Extract the (x, y) coordinate from the center of the cell holding the provided text.  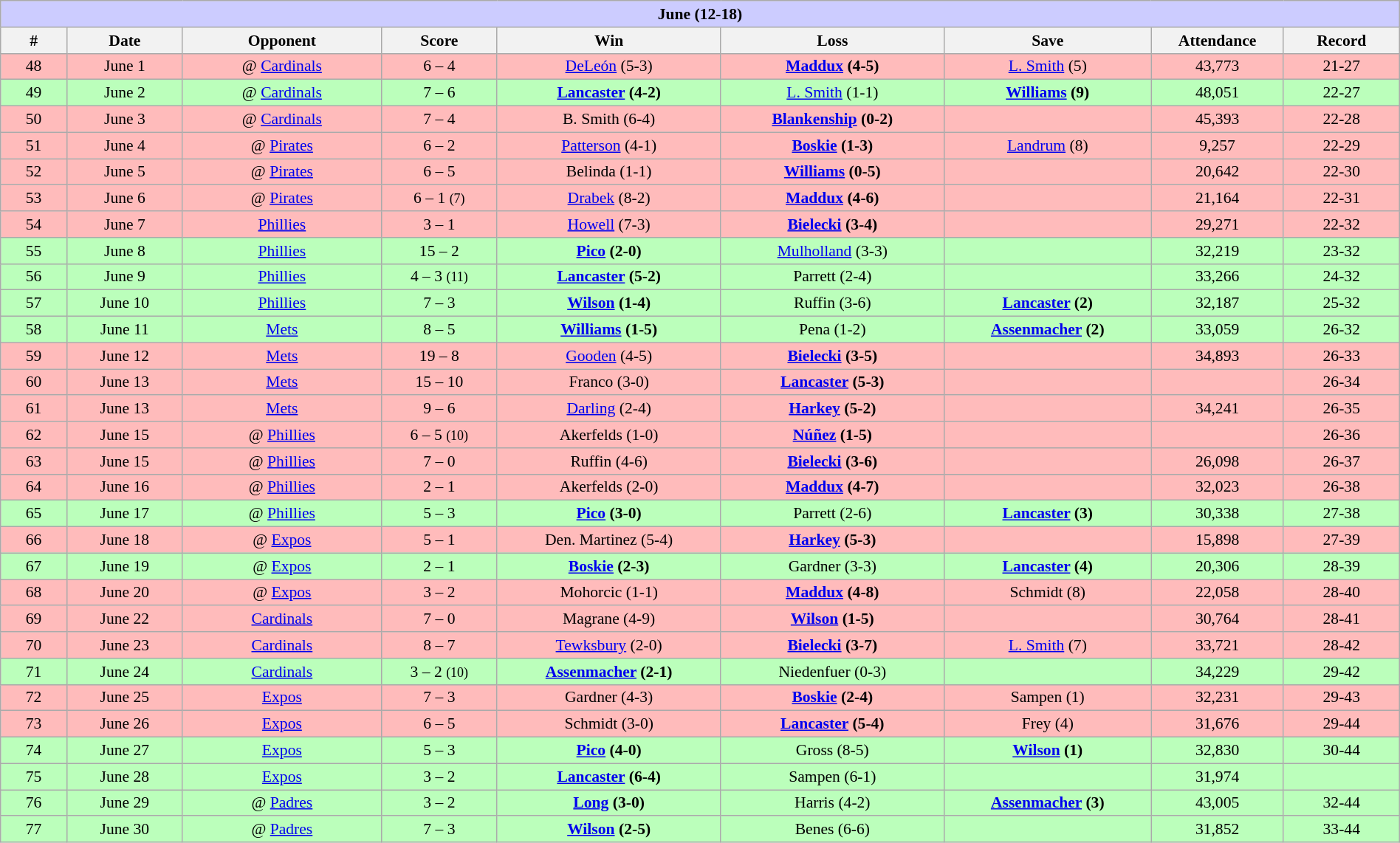
58 (34, 329)
22-31 (1341, 198)
32,830 (1217, 750)
34,893 (1217, 356)
28-42 (1341, 645)
34,241 (1217, 408)
22-30 (1341, 171)
29-44 (1341, 724)
June 7 (124, 224)
Boskie (2-4) (833, 698)
29-42 (1341, 671)
Win (608, 40)
62 (34, 435)
Attendance (1217, 40)
June 4 (124, 145)
June 2 (124, 93)
Assenmacher (2-1) (608, 671)
Score (439, 40)
65 (34, 514)
77 (34, 829)
52 (34, 171)
9,257 (1217, 145)
Lancaster (4-2) (608, 93)
Lancaster (4) (1048, 566)
Harkey (5-3) (833, 540)
Lancaster (5-3) (833, 382)
June 23 (124, 645)
L. Smith (5) (1048, 66)
26-35 (1341, 408)
Parrett (2-4) (833, 277)
Wilson (2-5) (608, 829)
June (12-18) (700, 14)
Maddux (4-7) (833, 487)
8 – 5 (439, 329)
Maddux (4-5) (833, 66)
June 18 (124, 540)
19 – 8 (439, 356)
55 (34, 250)
8 – 7 (439, 645)
30,764 (1217, 619)
28-39 (1341, 566)
21,164 (1217, 198)
June 6 (124, 198)
30-44 (1341, 750)
7 – 6 (439, 93)
Loss (833, 40)
Patterson (4-1) (608, 145)
22-32 (1341, 224)
June 1 (124, 66)
45,393 (1217, 119)
33,059 (1217, 329)
Maddux (4-6) (833, 198)
Record (1341, 40)
Boskie (2-3) (608, 566)
67 (34, 566)
B. Smith (6-4) (608, 119)
June 12 (124, 356)
27-38 (1341, 514)
23-32 (1341, 250)
Ruffin (3-6) (833, 303)
29-43 (1341, 698)
# (34, 40)
June 5 (124, 171)
June 25 (124, 698)
June 19 (124, 566)
9 – 6 (439, 408)
48 (34, 66)
29,271 (1217, 224)
Frey (4) (1048, 724)
26-32 (1341, 329)
22,058 (1217, 592)
26-38 (1341, 487)
15 – 2 (439, 250)
3 – 2 (10) (439, 671)
30,338 (1217, 514)
Lancaster (6-4) (608, 777)
6 – 4 (439, 66)
Long (3-0) (608, 803)
20,642 (1217, 171)
June 29 (124, 803)
Wilson (1-5) (833, 619)
Lancaster (5-4) (833, 724)
Tewksbury (2-0) (608, 645)
Akerfelds (2-0) (608, 487)
Blankenship (0-2) (833, 119)
Assenmacher (2) (1048, 329)
3 – 1 (439, 224)
69 (34, 619)
32,219 (1217, 250)
73 (34, 724)
Gardner (3-3) (833, 566)
26-33 (1341, 356)
68 (34, 592)
33-44 (1341, 829)
Darling (2-4) (608, 408)
Schmidt (3-0) (608, 724)
L. Smith (1-1) (833, 93)
15,898 (1217, 540)
26-36 (1341, 435)
31,676 (1217, 724)
June 30 (124, 829)
26-37 (1341, 461)
Drabek (8-2) (608, 198)
Maddux (4-8) (833, 592)
24-32 (1341, 277)
57 (34, 303)
Bielecki (3-5) (833, 356)
22-28 (1341, 119)
59 (34, 356)
Pico (2-0) (608, 250)
66 (34, 540)
Pico (4-0) (608, 750)
Gooden (4-5) (608, 356)
20,306 (1217, 566)
Bielecki (3-4) (833, 224)
June 8 (124, 250)
32,023 (1217, 487)
DeLeón (5-3) (608, 66)
Boskie (1-3) (833, 145)
70 (34, 645)
June 3 (124, 119)
Howell (7-3) (608, 224)
Lancaster (2) (1048, 303)
6 – 2 (439, 145)
Bielecki (3-7) (833, 645)
31,974 (1217, 777)
56 (34, 277)
Wilson (1) (1048, 750)
43,005 (1217, 803)
June 20 (124, 592)
Williams (1-5) (608, 329)
15 – 10 (439, 382)
6 – 1 (7) (439, 198)
31,852 (1217, 829)
Mulholland (3-3) (833, 250)
74 (34, 750)
Bielecki (3-6) (833, 461)
48,051 (1217, 93)
64 (34, 487)
June 26 (124, 724)
Assenmacher (3) (1048, 803)
22-27 (1341, 93)
25-32 (1341, 303)
Magrane (4-9) (608, 619)
28-40 (1341, 592)
Schmidt (8) (1048, 592)
33,266 (1217, 277)
Franco (3-0) (608, 382)
Gross (8-5) (833, 750)
Niedenfuer (0-3) (833, 671)
Harkey (5-2) (833, 408)
Williams (0-5) (833, 171)
Benes (6-6) (833, 829)
21-27 (1341, 66)
53 (34, 198)
June 11 (124, 329)
28-41 (1341, 619)
43,773 (1217, 66)
26-34 (1341, 382)
7 – 4 (439, 119)
June 24 (124, 671)
34,229 (1217, 671)
Save (1048, 40)
Belinda (1-1) (608, 171)
June 27 (124, 750)
Akerfelds (1-0) (608, 435)
Harris (4-2) (833, 803)
Date (124, 40)
Den. Martinez (5-4) (608, 540)
Landrum (8) (1048, 145)
32-44 (1341, 803)
6 – 5 (10) (439, 435)
Gardner (4-3) (608, 698)
54 (34, 224)
Pico (3-0) (608, 514)
June 28 (124, 777)
Lancaster (3) (1048, 514)
Sampen (6-1) (833, 777)
Sampen (1) (1048, 698)
Parrett (2-6) (833, 514)
26,098 (1217, 461)
32,231 (1217, 698)
June 22 (124, 619)
Opponent (282, 40)
75 (34, 777)
32,187 (1217, 303)
71 (34, 671)
51 (34, 145)
76 (34, 803)
5 – 1 (439, 540)
72 (34, 698)
Ruffin (4-6) (608, 461)
June 9 (124, 277)
L. Smith (7) (1048, 645)
61 (34, 408)
22-29 (1341, 145)
June 17 (124, 514)
Pena (1-2) (833, 329)
27-39 (1341, 540)
50 (34, 119)
33,721 (1217, 645)
Núñez (1-5) (833, 435)
Lancaster (5-2) (608, 277)
Wilson (1-4) (608, 303)
June 10 (124, 303)
June 16 (124, 487)
63 (34, 461)
Williams (9) (1048, 93)
49 (34, 93)
Mohorcic (1-1) (608, 592)
4 – 3 (11) (439, 277)
60 (34, 382)
